Output the (X, Y) coordinate of the center of the cell containing the given text.  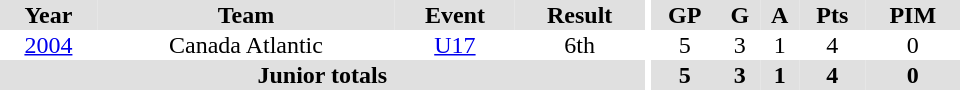
Year (48, 15)
G (740, 15)
Junior totals (322, 75)
Team (246, 15)
Event (455, 15)
U17 (455, 45)
Canada Atlantic (246, 45)
Pts (832, 15)
GP (684, 15)
PIM (913, 15)
Result (580, 15)
6th (580, 45)
A (780, 15)
2004 (48, 45)
